Output the [x, y] coordinate of the center of the cell containing the given text.  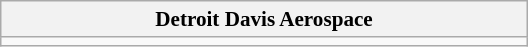
Detroit Davis Aerospace [264, 18]
